Search for the cell housing the specified text and yield its (X, Y) center coordinate. 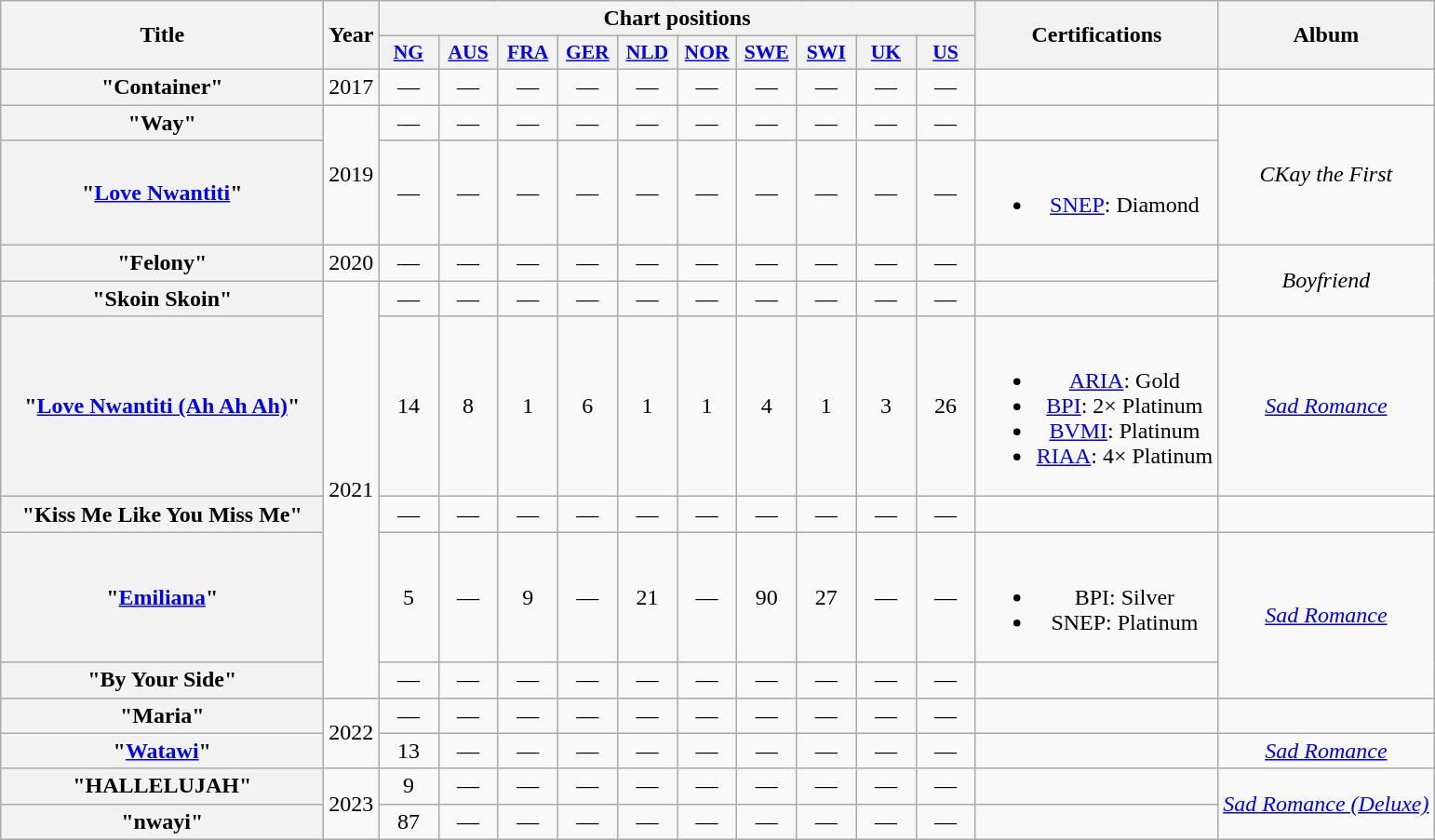
"Love Nwantiti (Ah Ah Ah)" (162, 407)
"nwayi" (162, 821)
6 (587, 407)
Year (352, 35)
21 (647, 597)
2020 (352, 263)
3 (886, 407)
CKay the First (1326, 175)
NLD (647, 53)
US (945, 53)
87 (409, 821)
"HALLELUJAH" (162, 786)
NG (409, 53)
Certifications (1096, 35)
2023 (352, 804)
SWE (767, 53)
"Container" (162, 87)
GER (587, 53)
14 (409, 407)
Sad Romance (Deluxe) (1326, 804)
"By Your Side" (162, 680)
Boyfriend (1326, 281)
AUS (468, 53)
5 (409, 597)
"Love Nwantiti" (162, 193)
Album (1326, 35)
4 (767, 407)
"Watawi" (162, 751)
SNEP: Diamond (1096, 193)
13 (409, 751)
ARIA: GoldBPI: 2× PlatinumBVMI: PlatinumRIAA: 4× Platinum (1096, 407)
90 (767, 597)
NOR (707, 53)
Title (162, 35)
"Way" (162, 122)
2017 (352, 87)
"Maria" (162, 715)
"Skoin Skoin" (162, 299)
UK (886, 53)
Chart positions (677, 19)
2021 (352, 489)
"Kiss Me Like You Miss Me" (162, 514)
"Felony" (162, 263)
26 (945, 407)
"Emiliana" (162, 597)
BPI: SilverSNEP: Platinum (1096, 597)
2019 (352, 175)
2022 (352, 733)
8 (468, 407)
SWI (826, 53)
27 (826, 597)
FRA (528, 53)
